Return the [x, y] coordinate for the center point of the cell that contains the specified text.  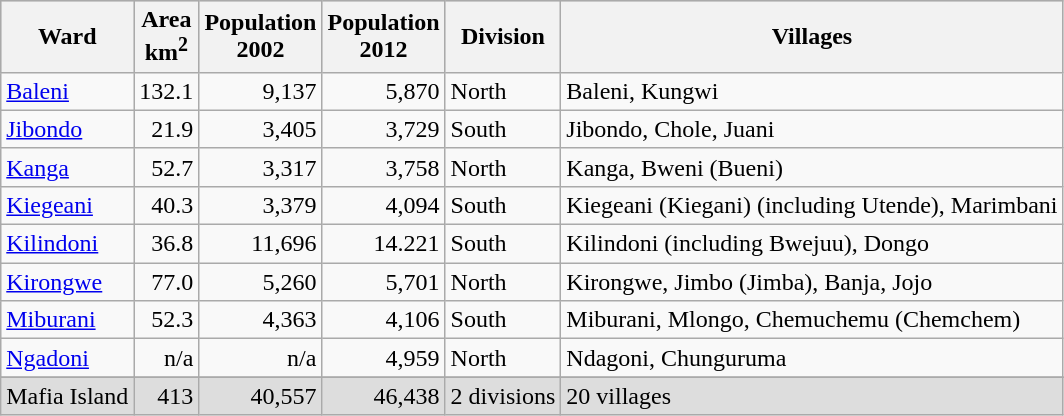
Kilindoni [68, 244]
Jibondo, Chole, Juani [812, 129]
4,959 [384, 358]
21.9 [166, 129]
Ngadoni [68, 358]
11,696 [260, 244]
Kiegeani [68, 205]
36.8 [166, 244]
Jibondo [68, 129]
52.7 [166, 167]
5,701 [384, 282]
9,137 [260, 91]
Kirongwe, Jimbo (Jimba), Banja, Jojo [812, 282]
Ndagoni, Chunguruma [812, 358]
3,758 [384, 167]
40.3 [166, 205]
Kilindoni (including Bwejuu), Dongo [812, 244]
413 [166, 396]
Kirongwe [68, 282]
Areakm2 [166, 37]
Ward [68, 37]
Population2012 [384, 37]
3,317 [260, 167]
20 villages [812, 396]
5,870 [384, 91]
4,363 [260, 320]
Miburani [68, 320]
4,106 [384, 320]
Villages [812, 37]
Kanga [68, 167]
132.1 [166, 91]
3,405 [260, 129]
77.0 [166, 282]
3,379 [260, 205]
Division [503, 37]
Mafia Island [68, 396]
Kiegeani (Kiegani) (including Utende), Marimbani [812, 205]
40,557 [260, 396]
4,094 [384, 205]
14.221 [384, 244]
2 divisions [503, 396]
52.3 [166, 320]
Kanga, Bweni (Bueni) [812, 167]
Baleni [68, 91]
5,260 [260, 282]
Miburani, Mlongo, Chemuchemu (Chemchem) [812, 320]
Population2002 [260, 37]
46,438 [384, 396]
Baleni, Kungwi [812, 91]
3,729 [384, 129]
